Provide the (x, y) coordinate of the cell's center where the given text is located.  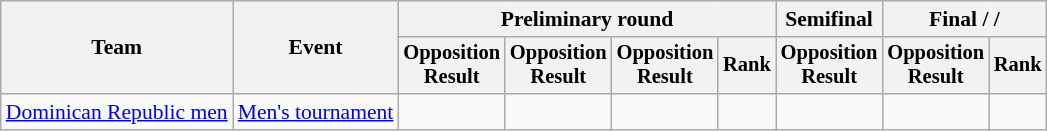
Final / / (964, 19)
Team (117, 48)
Men's tournament (316, 112)
Dominican Republic men (117, 112)
Event (316, 48)
Preliminary round (586, 19)
Semifinal (830, 19)
